Locate the cell with the specified text and output its (x, y) center coordinate. 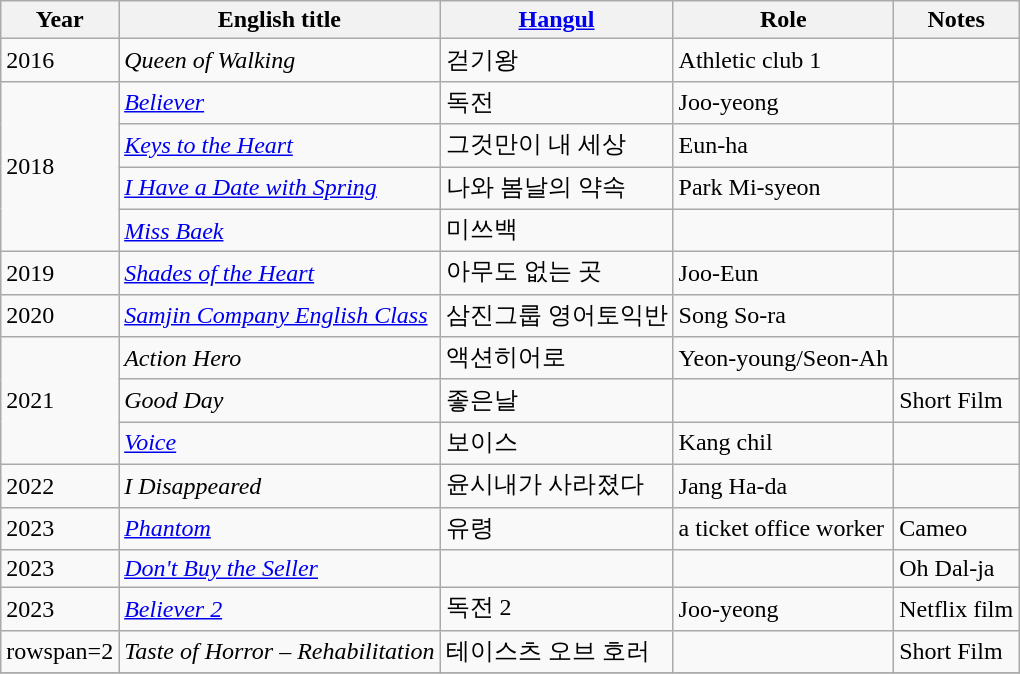
Voice (280, 444)
미쓰백 (556, 230)
English title (280, 20)
나와 봄날의 약속 (556, 188)
Kang chil (784, 444)
Hangul (556, 20)
유령 (556, 528)
2021 (60, 401)
Year (60, 20)
2022 (60, 486)
Song So-ra (784, 316)
Taste of Horror – Rehabilitation (280, 652)
Eun-ha (784, 146)
Jang Ha-da (784, 486)
Queen of Walking (280, 60)
걷기왕 (556, 60)
독전 2 (556, 610)
Good Day (280, 400)
테이스츠 오브 호러 (556, 652)
2016 (60, 60)
그것만이 내 세상 (556, 146)
Notes (956, 20)
Park Mi-syeon (784, 188)
2019 (60, 274)
보이스 (556, 444)
Oh Dal-ja (956, 569)
rowspan=2 (60, 652)
Keys to the Heart (280, 146)
Cameo (956, 528)
Don't Buy the Seller (280, 569)
독전 (556, 102)
Yeon-young/Seon-Ah (784, 358)
액션히어로 (556, 358)
I Have a Date with Spring (280, 188)
Shades of the Heart (280, 274)
Phantom (280, 528)
I Disappeared (280, 486)
윤시내가 사라졌다 (556, 486)
Joo-Eun (784, 274)
2020 (60, 316)
Believer (280, 102)
Athletic club 1 (784, 60)
Miss Baek (280, 230)
삼진그룹 영어토익반 (556, 316)
Netflix film (956, 610)
Role (784, 20)
2018 (60, 166)
아무도 없는 곳 (556, 274)
Believer 2 (280, 610)
Action Hero (280, 358)
좋은날 (556, 400)
a ticket office worker (784, 528)
Samjin Company English Class (280, 316)
